Return (X, Y) of the center of cell containing provided text 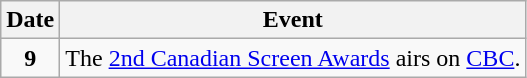
Date (30, 20)
9 (30, 58)
The 2nd Canadian Screen Awards airs on CBC. (293, 58)
Event (293, 20)
